Scan for the cell matching the given text and deliver its (x, y) coordinate at center. 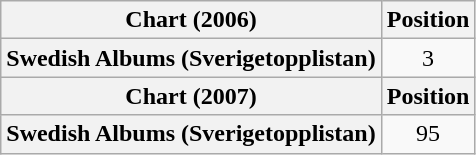
Chart (2007) (191, 96)
Chart (2006) (191, 20)
95 (428, 134)
3 (428, 58)
